Locate the cell with the specified text and output its (X, Y) center coordinate. 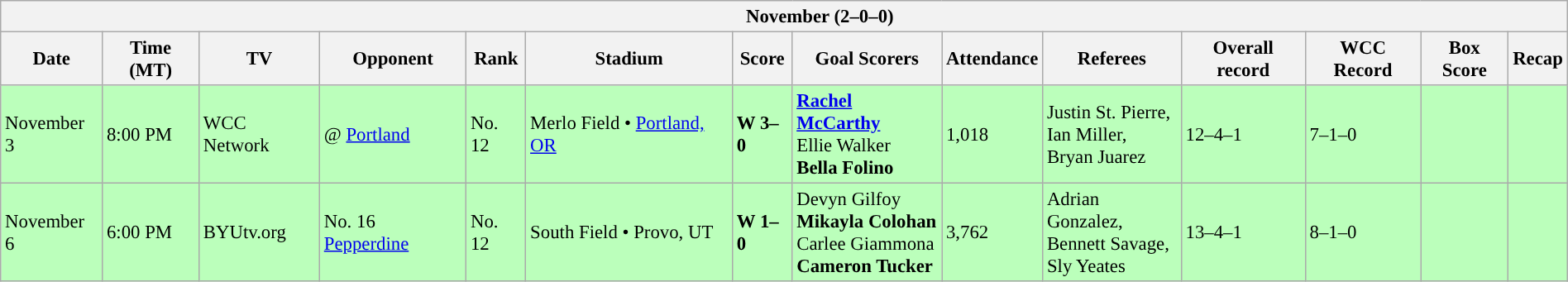
No. 16 Pepperdine (392, 233)
Time (MT) (151, 58)
Date (51, 58)
Adrian Gonzalez, Bennett Savage, Sly Yeates (1112, 233)
8–1–0 (1363, 233)
TV (260, 58)
Recap (1538, 58)
12–4–1 (1243, 134)
Rank (496, 58)
1,018 (992, 134)
November 6 (51, 233)
3,762 (992, 233)
@ Portland (392, 134)
Score (762, 58)
Stadium (629, 58)
Referees (1112, 58)
13–4–1 (1243, 233)
W 1–0 (762, 233)
Attendance (992, 58)
Merlo Field • Portland, OR (629, 134)
South Field • Provo, UT (629, 233)
Goal Scorers (867, 58)
W 3–0 (762, 134)
Rachel McCarthy Ellie Walker Bella Folino (867, 134)
WCC Record (1363, 58)
Opponent (392, 58)
November (2–0–0) (784, 17)
7–1–0 (1363, 134)
Overall record (1243, 58)
Box Score (1465, 58)
8:00 PM (151, 134)
Justin St. Pierre, Ian Miller, Bryan Juarez (1112, 134)
WCC Network (260, 134)
6:00 PM (151, 233)
November 3 (51, 134)
BYUtv.org (260, 233)
Devyn Gilfoy Mikayla Colohan Carlee Giammona Cameron Tucker (867, 233)
